Scan for the cell matching the given text and deliver its [x, y] coordinate at center. 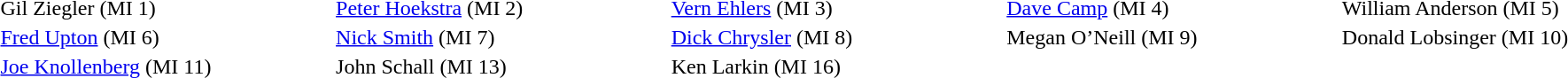
Megan O’Neill (MI 9) [1172, 37]
Nick Smith (MI 7) [501, 37]
Dick Chrysler (MI 8) [836, 37]
